Detect which cell encompasses the target text, then output its [X, Y] center coordinate. 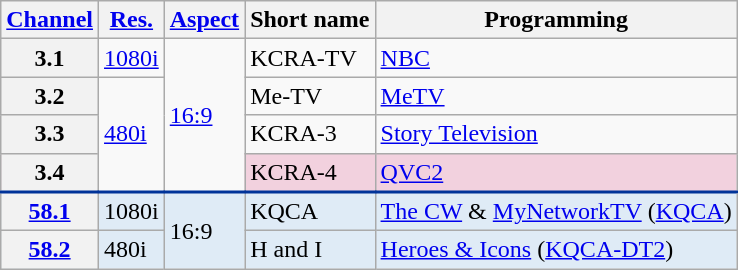
Story Television [556, 134]
Short name [310, 20]
Me-TV [310, 96]
H and I [310, 250]
3.1 [50, 58]
MeTV [556, 96]
QVC2 [556, 172]
Aspect [204, 20]
KCRA-3 [310, 134]
KCRA-4 [310, 172]
58.2 [50, 250]
Channel [50, 20]
58.1 [50, 212]
KCRA-TV [310, 58]
Heroes & Icons (KQCA-DT2) [556, 250]
KQCA [310, 212]
Res. [132, 20]
3.2 [50, 96]
NBC [556, 58]
The CW & MyNetworkTV (KQCA) [556, 212]
3.4 [50, 172]
Programming [556, 20]
3.3 [50, 134]
